Determine the [X, Y] coordinate at the center of the cell enclosing the given text.  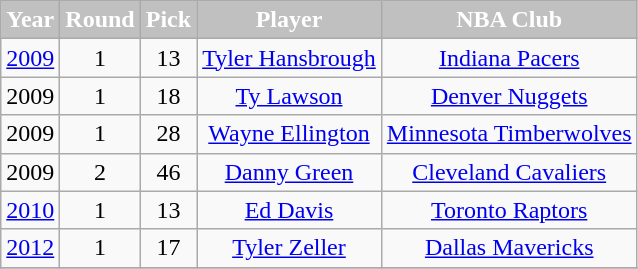
Danny Green [290, 172]
Round [100, 20]
46 [168, 172]
Tyler Hansbrough [290, 58]
Denver Nuggets [509, 96]
Dallas Mavericks [509, 248]
NBA Club [509, 20]
2 [100, 172]
Player [290, 20]
Pick [168, 20]
Ty Lawson [290, 96]
Wayne Ellington [290, 134]
Cleveland Cavaliers [509, 172]
Tyler Zeller [290, 248]
17 [168, 248]
Ed Davis [290, 210]
28 [168, 134]
Toronto Raptors [509, 210]
Year [30, 20]
18 [168, 96]
2010 [30, 210]
Indiana Pacers [509, 58]
2012 [30, 248]
Minnesota Timberwolves [509, 134]
